Identify which cell holds the provided text, then report its [x, y] central coordinate. 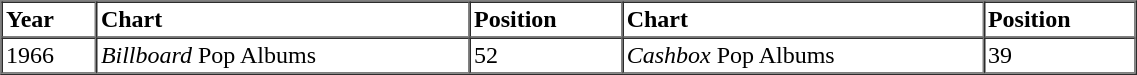
39 [1060, 56]
Year [50, 20]
Billboard Pop Albums [282, 56]
Cashbox Pop Albums [802, 56]
1966 [50, 56]
52 [546, 56]
